From the cell containing the given text, extract its center point as [X, Y] coordinate. 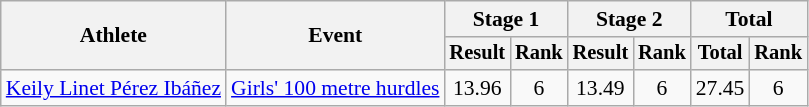
Stage 1 [506, 19]
27.45 [720, 88]
13.96 [477, 88]
Athlete [114, 36]
Stage 2 [630, 19]
13.49 [601, 88]
Event [335, 36]
Keily Linet Pérez Ibáñez [114, 88]
Girls' 100 metre hurdles [335, 88]
